Locate the cell with the specified text and output its [x, y] center coordinate. 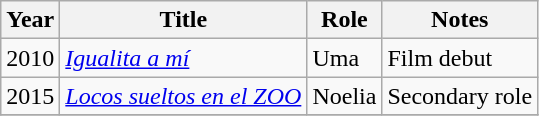
Year [30, 20]
Igualita a mí [184, 58]
Film debut [460, 58]
Noelia [344, 96]
Role [344, 20]
Secondary role [460, 96]
Uma [344, 58]
2010 [30, 58]
Notes [460, 20]
Locos sueltos en el ZOO [184, 96]
Title [184, 20]
2015 [30, 96]
